Search for the cell housing the specified text and yield its (X, Y) center coordinate. 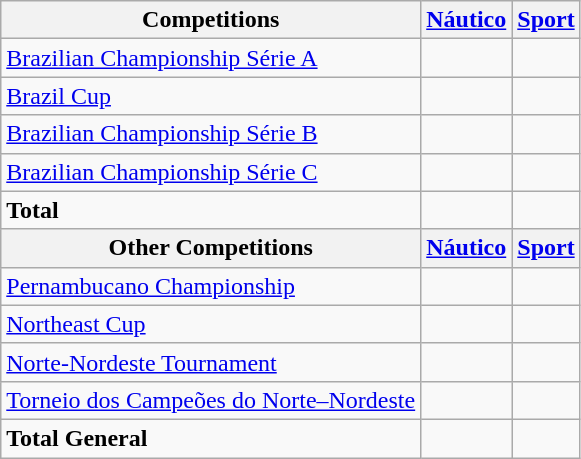
Brazilian Championship Série C (211, 172)
Norte-Nordeste Tournament (211, 362)
Brazil Cup (211, 96)
Pernambucano Championship (211, 286)
Brazilian Championship Série A (211, 58)
Brazilian Championship Série B (211, 134)
Total General (211, 438)
Other Competitions (211, 248)
Competitions (211, 20)
Torneio dos Campeões do Norte–Nordeste (211, 400)
Total (211, 210)
Northeast Cup (211, 324)
